Find where the given text appears and provide that cell's center as [X, Y] coordinate. 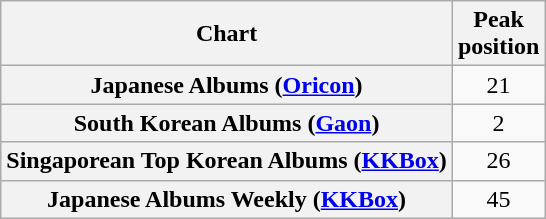
21 [498, 85]
South Korean Albums (Gaon) [227, 123]
Japanese Albums (Oricon) [227, 85]
Japanese Albums Weekly (KKBox) [227, 199]
45 [498, 199]
Peakposition [498, 34]
Singaporean Top Korean Albums (KKBox) [227, 161]
2 [498, 123]
Chart [227, 34]
26 [498, 161]
